Provide the [x, y] coordinate of the cell's center where the given text is located.  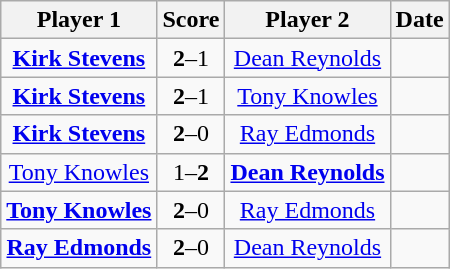
Player 2 [308, 20]
Date [420, 20]
Player 1 [79, 20]
Score [191, 20]
1–2 [191, 172]
